Provide the (X, Y) coordinate of the cell's center where the given text is located.  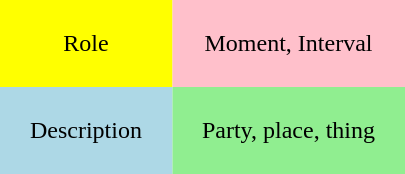
Description (86, 130)
Party, place, thing (288, 130)
Role (86, 44)
Moment, Interval (288, 44)
